Detect which cell encompasses the target text, then output its (x, y) center coordinate. 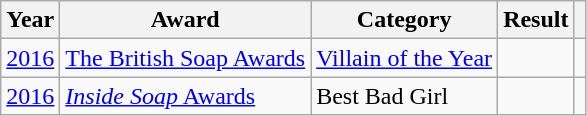
Best Bad Girl (404, 96)
Award (186, 20)
The British Soap Awards (186, 58)
Villain of the Year (404, 58)
Year (30, 20)
Inside Soap Awards (186, 96)
Category (404, 20)
Result (536, 20)
